Return (X, Y) of the center of cell containing provided text 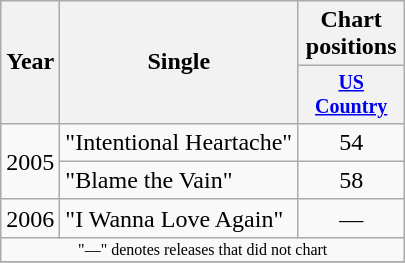
58 (352, 180)
Year (30, 62)
2006 (30, 218)
— (352, 218)
Single (179, 62)
"Blame the Vain" (179, 180)
Chart positions (352, 34)
"I Wanna Love Again" (179, 218)
"—" denotes releases that did not chart (203, 249)
2005 (30, 161)
US Country (352, 94)
54 (352, 142)
"Intentional Heartache" (179, 142)
